From the cell containing the given text, extract its center point as [X, Y] coordinate. 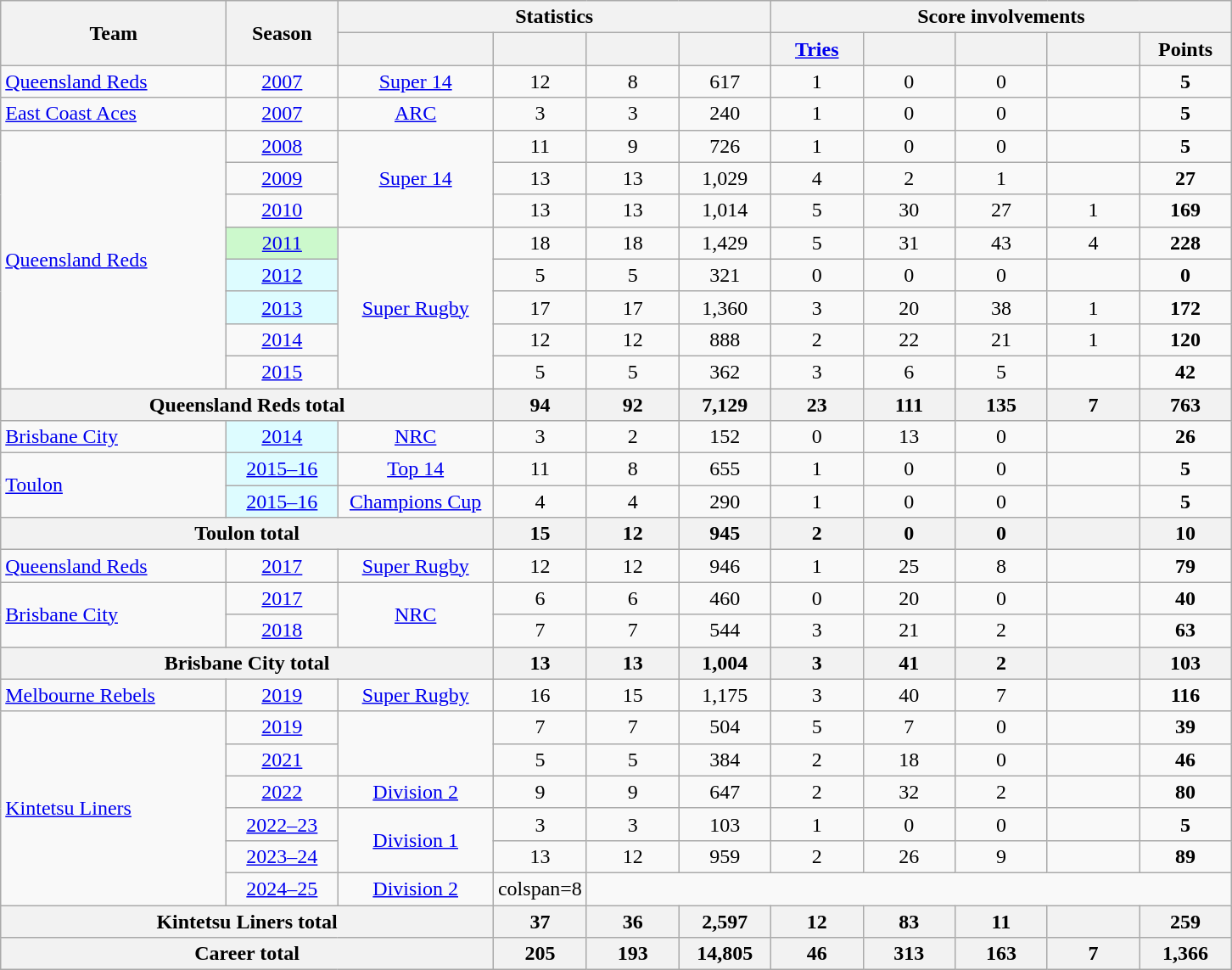
7,129 [725, 405]
2011 [282, 243]
Toulon total [248, 534]
East Coast Aces [114, 114]
116 [1186, 695]
617 [725, 81]
80 [1186, 792]
14,805 [725, 954]
89 [1186, 856]
Tries [816, 49]
384 [725, 760]
31 [910, 243]
1,014 [725, 210]
321 [725, 275]
2018 [282, 631]
959 [725, 856]
2,597 [725, 921]
763 [1186, 405]
888 [725, 339]
259 [1186, 921]
2024–25 [282, 889]
1,029 [725, 178]
2008 [282, 146]
79 [1186, 566]
228 [1186, 243]
Season [282, 33]
36 [633, 921]
32 [910, 792]
Kintetsu Liners [114, 808]
41 [910, 663]
92 [633, 405]
42 [1186, 372]
Career total [248, 954]
Statistics [555, 17]
111 [910, 405]
Score involvements [1001, 17]
152 [725, 437]
193 [633, 954]
38 [1001, 307]
945 [725, 534]
37 [540, 921]
169 [1186, 210]
94 [540, 405]
362 [725, 372]
1,175 [725, 695]
2010 [282, 210]
Champions Cup [416, 502]
22 [910, 339]
16 [540, 695]
460 [725, 598]
Points [1186, 49]
2009 [282, 178]
2013 [282, 307]
313 [910, 954]
Kintetsu Liners total [248, 921]
23 [816, 405]
240 [725, 114]
10 [1186, 534]
83 [910, 921]
1,004 [725, 663]
1,429 [725, 243]
Brisbane City total [248, 663]
2022 [282, 792]
504 [725, 727]
Team [114, 33]
Toulon [114, 485]
726 [725, 146]
2021 [282, 760]
Top 14 [416, 469]
colspan=8 [540, 889]
Queensland Reds total [248, 405]
647 [725, 792]
205 [540, 954]
2015 [282, 372]
655 [725, 469]
2023–24 [282, 856]
Melbourne Rebels [114, 695]
1,360 [725, 307]
120 [1186, 339]
2022–23 [282, 824]
2012 [282, 275]
163 [1001, 954]
Division 1 [416, 840]
135 [1001, 405]
39 [1186, 727]
946 [725, 566]
63 [1186, 631]
172 [1186, 307]
25 [910, 566]
1,366 [1186, 954]
43 [1001, 243]
ARC [416, 114]
290 [725, 502]
30 [910, 210]
544 [725, 631]
